Detect which cell encompasses the target text, then output its (X, Y) center coordinate. 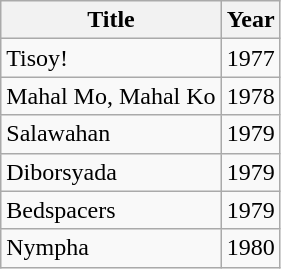
Tisoy! (111, 58)
Title (111, 20)
Diborsyada (111, 172)
Year (250, 20)
1980 (250, 248)
Bedspacers (111, 210)
Salawahan (111, 134)
Nympha (111, 248)
1978 (250, 96)
1977 (250, 58)
Mahal Mo, Mahal Ko (111, 96)
